Pinpoint the cell where the given text exists, returning its [X, Y] midpoint coordinate. 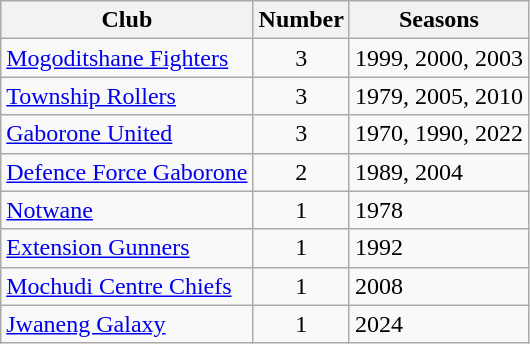
1992 [438, 248]
1999, 2000, 2003 [438, 58]
1979, 2005, 2010 [438, 96]
2024 [438, 324]
Gaborone United [127, 134]
Seasons [438, 20]
2008 [438, 286]
Club [127, 20]
Number [301, 20]
Jwaneng Galaxy [127, 324]
Extension Gunners [127, 248]
Township Rollers [127, 96]
1989, 2004 [438, 172]
Notwane [127, 210]
Mochudi Centre Chiefs [127, 286]
2 [301, 172]
1970, 1990, 2022 [438, 134]
1978 [438, 210]
Mogoditshane Fighters [127, 58]
Defence Force Gaborone [127, 172]
